Detect which cell encompasses the target text, then output its (X, Y) center coordinate. 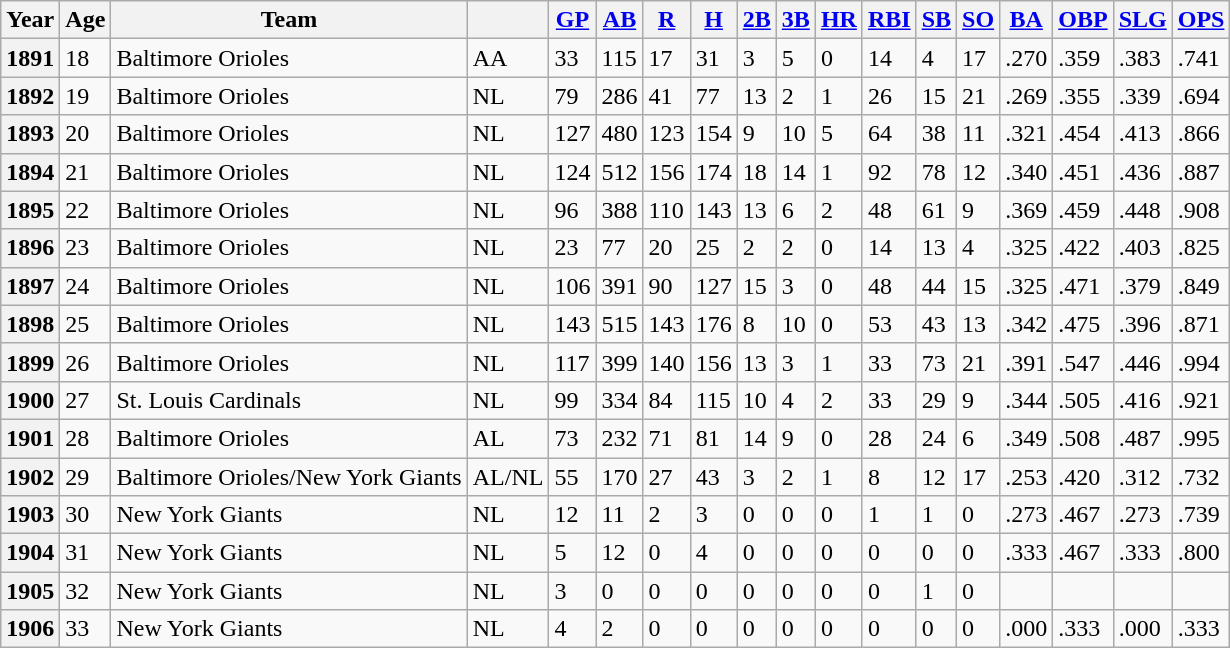
AL/NL (508, 477)
.739 (1201, 515)
19 (86, 96)
1892 (30, 96)
399 (620, 362)
.379 (1142, 286)
1906 (30, 629)
117 (572, 362)
SLG (1142, 20)
1899 (30, 362)
1901 (30, 438)
53 (889, 324)
.921 (1201, 400)
.475 (1083, 324)
.391 (1026, 362)
.253 (1026, 477)
AA (508, 58)
.369 (1026, 210)
512 (620, 172)
St. Louis Cardinals (289, 400)
GP (572, 20)
38 (936, 134)
.547 (1083, 362)
106 (572, 286)
.995 (1201, 438)
41 (666, 96)
.413 (1142, 134)
.436 (1142, 172)
176 (714, 324)
.339 (1142, 96)
170 (620, 477)
.349 (1026, 438)
1902 (30, 477)
.694 (1201, 96)
.422 (1083, 248)
391 (620, 286)
SO (978, 20)
84 (666, 400)
.344 (1026, 400)
.508 (1083, 438)
30 (86, 515)
334 (620, 400)
81 (714, 438)
OBP (1083, 20)
79 (572, 96)
78 (936, 172)
.451 (1083, 172)
.459 (1083, 210)
.448 (1142, 210)
Age (86, 20)
388 (620, 210)
.420 (1083, 477)
55 (572, 477)
.487 (1142, 438)
61 (936, 210)
1904 (30, 553)
124 (572, 172)
AL (508, 438)
123 (666, 134)
90 (666, 286)
Baltimore Orioles/New York Giants (289, 477)
232 (620, 438)
.355 (1083, 96)
.359 (1083, 58)
44 (936, 286)
64 (889, 134)
1898 (30, 324)
1905 (30, 591)
515 (620, 324)
.321 (1026, 134)
.505 (1083, 400)
1896 (30, 248)
140 (666, 362)
.471 (1083, 286)
.416 (1142, 400)
1891 (30, 58)
.994 (1201, 362)
.396 (1142, 324)
.849 (1201, 286)
RBI (889, 20)
R (666, 20)
286 (620, 96)
Team (289, 20)
HR (838, 20)
99 (572, 400)
.866 (1201, 134)
32 (86, 591)
.454 (1083, 134)
.383 (1142, 58)
.342 (1026, 324)
1894 (30, 172)
71 (666, 438)
3B (796, 20)
154 (714, 134)
.908 (1201, 210)
.340 (1026, 172)
92 (889, 172)
1893 (30, 134)
.825 (1201, 248)
1895 (30, 210)
SB (936, 20)
.887 (1201, 172)
174 (714, 172)
1903 (30, 515)
.871 (1201, 324)
BA (1026, 20)
22 (86, 210)
2B (756, 20)
.403 (1142, 248)
.270 (1026, 58)
96 (572, 210)
OPS (1201, 20)
1897 (30, 286)
.312 (1142, 477)
Year (30, 20)
1900 (30, 400)
AB (620, 20)
.732 (1201, 477)
.741 (1201, 58)
.446 (1142, 362)
H (714, 20)
110 (666, 210)
.800 (1201, 553)
480 (620, 134)
.269 (1026, 96)
